Locate the cell with the specified text and output its (X, Y) center coordinate. 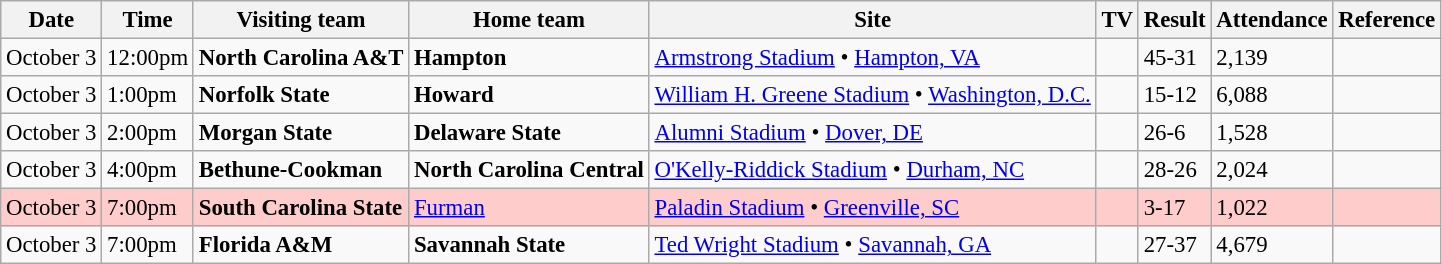
Furman (530, 208)
6,088 (1272, 95)
2:00pm (148, 133)
Norfolk State (300, 95)
12:00pm (148, 58)
Delaware State (530, 133)
1,528 (1272, 133)
4,679 (1272, 245)
45-31 (1174, 58)
Reference (1387, 20)
3-17 (1174, 208)
2,139 (1272, 58)
Result (1174, 20)
Savannah State (530, 245)
2,024 (1272, 170)
Site (872, 20)
4:00pm (148, 170)
Time (148, 20)
Alumni Stadium • Dover, DE (872, 133)
North Carolina Central (530, 170)
Hampton (530, 58)
O'Kelly-Riddick Stadium • Durham, NC (872, 170)
26-6 (1174, 133)
Visiting team (300, 20)
1:00pm (148, 95)
Date (52, 20)
1,022 (1272, 208)
Ted Wright Stadium • Savannah, GA (872, 245)
Florida A&M (300, 245)
28-26 (1174, 170)
TV (1117, 20)
Paladin Stadium • Greenville, SC (872, 208)
15-12 (1174, 95)
North Carolina A&T (300, 58)
South Carolina State (300, 208)
Attendance (1272, 20)
William H. Greene Stadium • Washington, D.C. (872, 95)
Home team (530, 20)
Armstrong Stadium • Hampton, VA (872, 58)
27-37 (1174, 245)
Bethune-Cookman (300, 170)
Howard (530, 95)
Morgan State (300, 133)
